Provide the (x, y) coordinate of the cell's center where the given text is located.  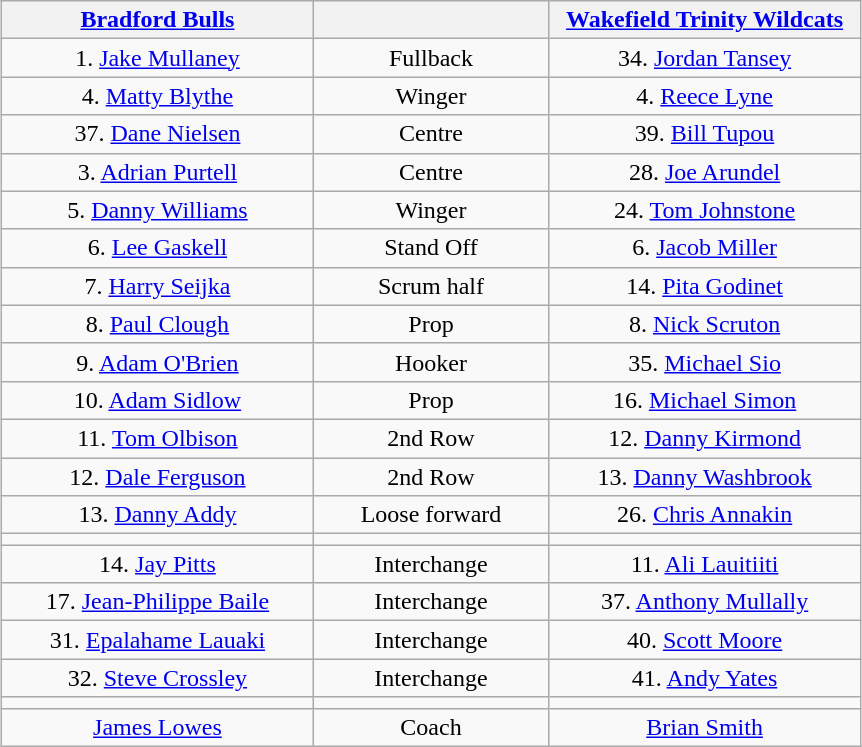
3. Adrian Purtell (158, 172)
6. Jacob Miller (704, 248)
Hooker (431, 362)
17. Jean-Philippe Baile (158, 602)
28. Joe Arundel (704, 172)
5. Danny Williams (158, 210)
12. Danny Kirmond (704, 438)
37. Dane Nielsen (158, 134)
41. Andy Yates (704, 678)
Brian Smith (704, 727)
31. Epalahame Lauaki (158, 640)
11. Tom Olbison (158, 438)
32. Steve Crossley (158, 678)
11. Ali Lauitiiti (704, 564)
14. Pita Godinet (704, 286)
34. Jordan Tansey (704, 58)
1. Jake Mullaney (158, 58)
26. Chris Annakin (704, 515)
Loose forward (431, 515)
39. Bill Tupou (704, 134)
12. Dale Ferguson (158, 477)
10. Adam Sidlow (158, 400)
Coach (431, 727)
Scrum half (431, 286)
13. Danny Addy (158, 515)
14. Jay Pitts (158, 564)
9. Adam O'Brien (158, 362)
37. Anthony Mullally (704, 602)
16. Michael Simon (704, 400)
6. Lee Gaskell (158, 248)
8. Paul Clough (158, 324)
40. Scott Moore (704, 640)
James Lowes (158, 727)
Wakefield Trinity Wildcats (704, 20)
7. Harry Seijka (158, 286)
4. Reece Lyne (704, 96)
Stand Off (431, 248)
Fullback (431, 58)
13. Danny Washbrook (704, 477)
Bradford Bulls (158, 20)
8. Nick Scruton (704, 324)
35. Michael Sio (704, 362)
4. Matty Blythe (158, 96)
24. Tom Johnstone (704, 210)
